Capture the cell that displays the provided text and extract its (X, Y) central coordinate. 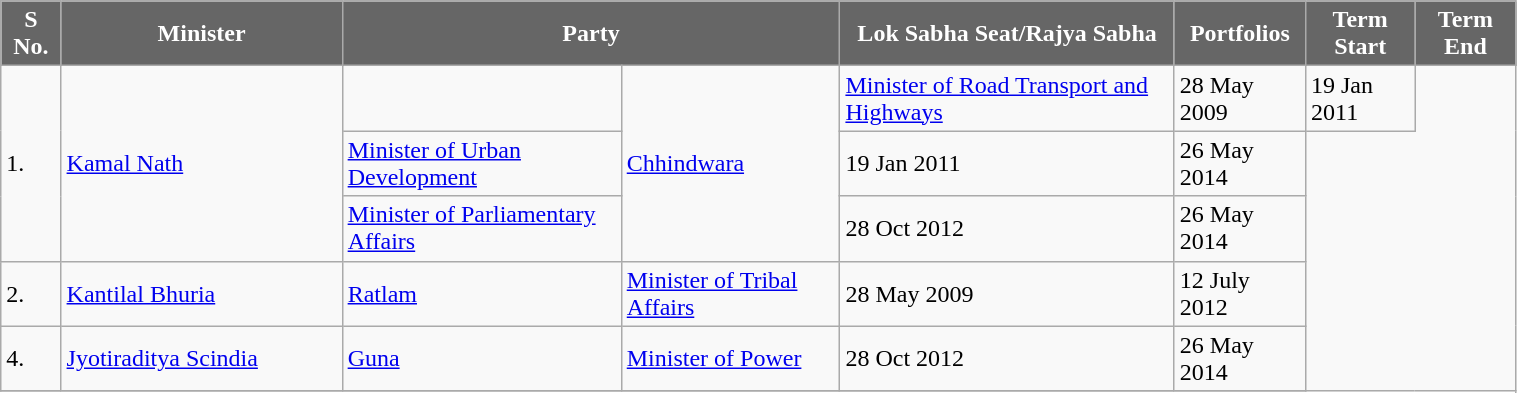
Chhindwara (730, 164)
1. (31, 164)
Kamal Nath (202, 164)
S No. (31, 34)
Term End (1466, 34)
Minister (202, 34)
Jyotiraditya Scindia (202, 358)
4. (31, 358)
Minister of Road Transport and Highways (1007, 98)
Minister of Power (730, 358)
12 July 2012 (1240, 294)
Ratlam (482, 294)
Minister of Urban Development (482, 164)
Portfolios (1240, 34)
Guna (482, 358)
2. (31, 294)
Lok Sabha Seat/Rajya Sabha (1007, 34)
Kantilal Bhuria (202, 294)
Minister of Tribal Affairs (730, 294)
Party (591, 34)
Minister of Parliamentary Affairs (482, 228)
Term Start (1360, 34)
